Detect which cell encompasses the target text, then output its [x, y] center coordinate. 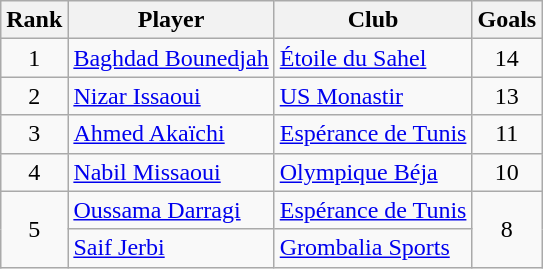
14 [507, 58]
3 [34, 134]
Olympique Béja [373, 172]
Rank [34, 20]
13 [507, 96]
Ahmed Akaïchi [171, 134]
4 [34, 172]
Player [171, 20]
11 [507, 134]
Baghdad Bounedjah [171, 58]
5 [34, 229]
2 [34, 96]
Club [373, 20]
Nabil Missaoui [171, 172]
8 [507, 229]
Oussama Darragi [171, 210]
Saif Jerbi [171, 248]
Étoile du Sahel [373, 58]
Grombalia Sports [373, 248]
Goals [507, 20]
Nizar Issaoui [171, 96]
10 [507, 172]
US Monastir [373, 96]
1 [34, 58]
